From the cell containing the given text, extract its center point as (X, Y) coordinate. 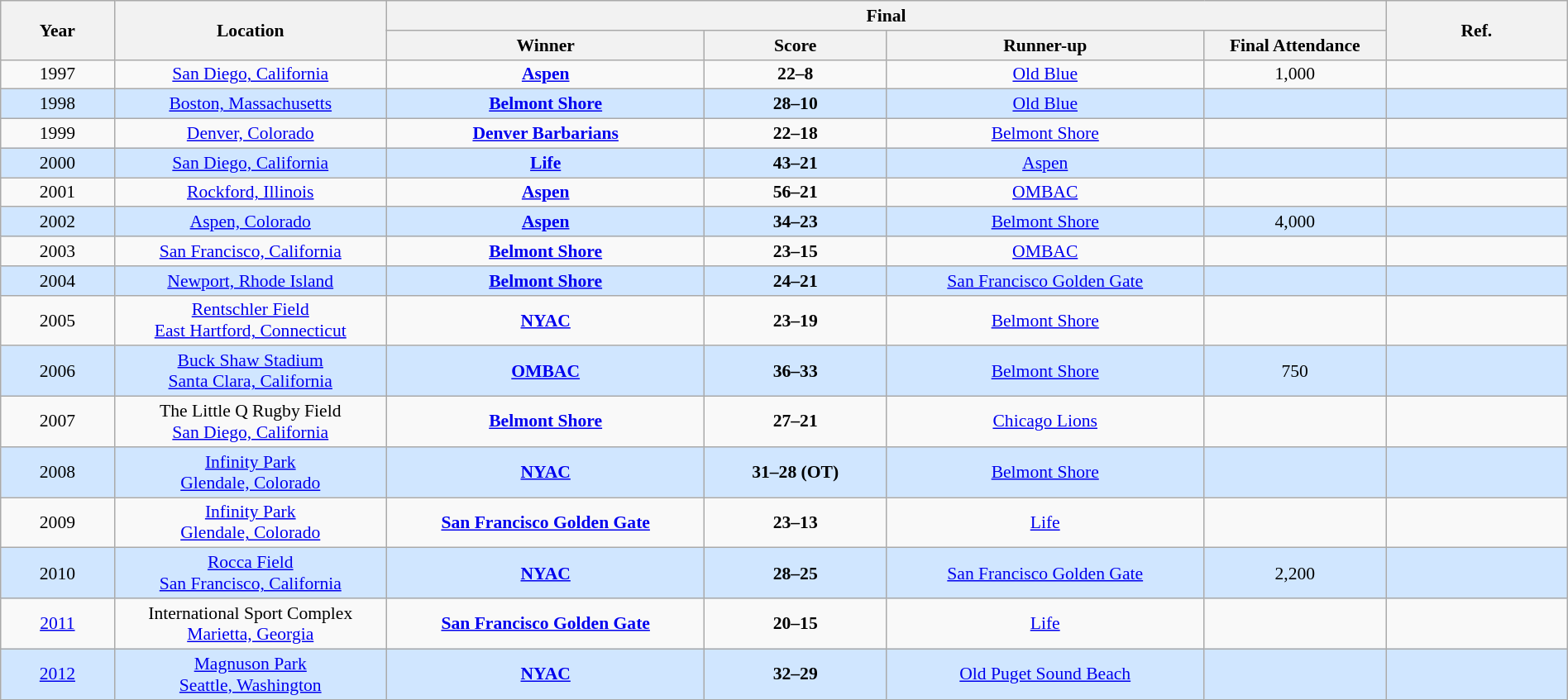
2007 (58, 421)
Aspen, Colorado (250, 222)
32–29 (796, 674)
Newport, Rhode Island (250, 281)
Magnuson ParkSeattle, Washington (250, 674)
34–23 (796, 222)
Rentschler FieldEast Hartford, Connecticut (250, 321)
43–21 (796, 163)
Year (58, 30)
Score (796, 45)
2000 (58, 163)
2003 (58, 251)
International Sport ComplexMarietta, Georgia (250, 623)
Buck Shaw StadiumSanta Clara, California (250, 372)
Final Attendance (1295, 45)
23–13 (796, 522)
1,000 (1295, 74)
2010 (58, 574)
2011 (58, 623)
2009 (58, 522)
28–10 (796, 104)
4,000 (1295, 222)
23–19 (796, 321)
The Little Q Rugby FieldSan Diego, California (250, 421)
Boston, Massachusetts (250, 104)
2005 (58, 321)
2006 (58, 372)
28–25 (796, 574)
22–8 (796, 74)
23–15 (796, 251)
Denver, Colorado (250, 134)
750 (1295, 372)
2012 (58, 674)
2002 (58, 222)
Rocca FieldSan Francisco, California (250, 574)
31–28 (OT) (796, 473)
36–33 (796, 372)
2008 (58, 473)
20–15 (796, 623)
Rockford, Illinois (250, 193)
Winner (545, 45)
27–21 (796, 421)
2001 (58, 193)
2,200 (1295, 574)
Old Puget Sound Beach (1045, 674)
Final (886, 16)
San Francisco, California (250, 251)
1999 (58, 134)
Location (250, 30)
24–21 (796, 281)
2004 (58, 281)
Ref. (1477, 30)
56–21 (796, 193)
22–18 (796, 134)
1997 (58, 74)
1998 (58, 104)
Denver Barbarians (545, 134)
Runner-up (1045, 45)
Chicago Lions (1045, 421)
